Return [X, Y] of the center of cell containing provided text 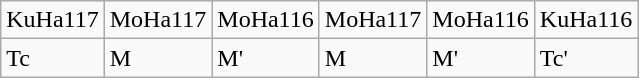
KuHa117 [53, 20]
KuHa116 [586, 20]
Tc [53, 58]
Tc' [586, 58]
